Scan for the cell matching the given text and deliver its [x, y] coordinate at center. 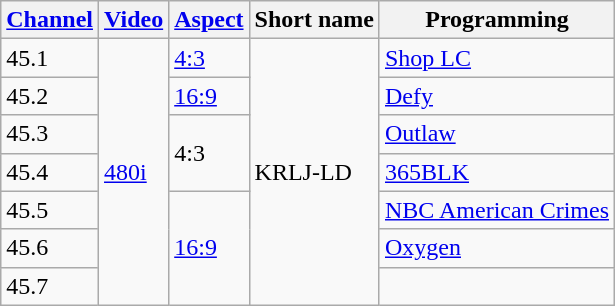
KRLJ-LD [314, 172]
45.1 [50, 58]
45.6 [50, 248]
NBC American Crimes [496, 210]
45.4 [50, 172]
45.3 [50, 134]
480i [134, 172]
Aspect [209, 20]
Outlaw [496, 134]
Shop LC [496, 58]
45.7 [50, 286]
Oxygen [496, 248]
365BLK [496, 172]
45.5 [50, 210]
Defy [496, 96]
Channel [50, 20]
45.2 [50, 96]
Short name [314, 20]
Programming [496, 20]
Video [134, 20]
